Pinpoint the cell where the given text exists, returning its (X, Y) midpoint coordinate. 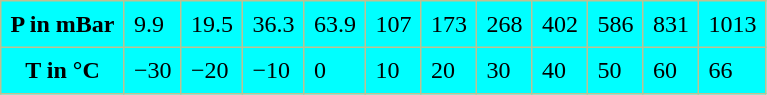
36.3 (274, 24)
50 (616, 70)
40 (560, 70)
9.9 (152, 24)
831 (671, 24)
1013 (733, 24)
586 (616, 24)
P in mBar (63, 24)
30 (505, 70)
19.5 (212, 24)
−20 (212, 70)
−10 (274, 70)
63.9 (335, 24)
20 (449, 70)
402 (560, 24)
173 (449, 24)
66 (733, 70)
0 (335, 70)
10 (394, 70)
T in °C (63, 70)
60 (671, 70)
−30 (152, 70)
107 (394, 24)
268 (505, 24)
